Determine the [x, y] coordinate at the center of the cell enclosing the given text.  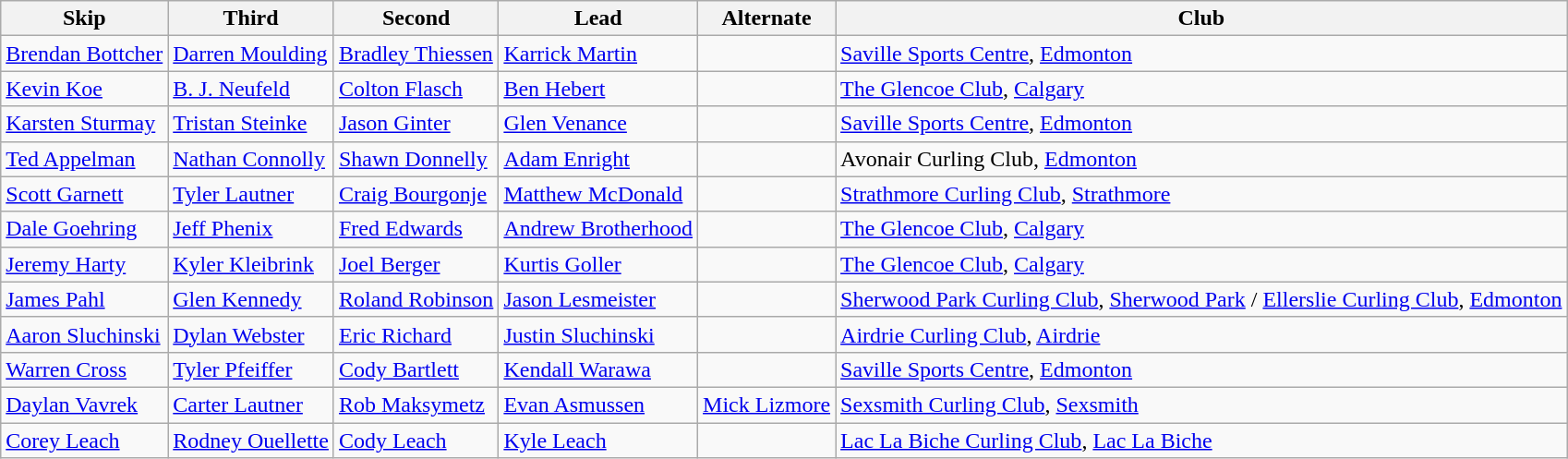
Warren Cross [85, 369]
Ted Appelman [85, 159]
Kurtis Goller [598, 264]
Sherwood Park Curling Club, Sherwood Park / Ellerslie Curling Club, Edmonton [1201, 299]
Evan Asmussen [598, 405]
Ben Hebert [598, 89]
Kyle Leach [598, 441]
Cody Bartlett [416, 369]
Darren Moulding [251, 54]
Lead [598, 18]
James Pahl [85, 299]
Karsten Sturmay [85, 124]
Matthew McDonald [598, 194]
Cody Leach [416, 441]
Tyler Pfeiffer [251, 369]
Skip [85, 18]
Andrew Brotherhood [598, 229]
Brendan Bottcher [85, 54]
Joel Berger [416, 264]
Karrick Martin [598, 54]
Club [1201, 18]
Second [416, 18]
Avonair Curling Club, Edmonton [1201, 159]
Bradley Thiessen [416, 54]
Rodney Ouellette [251, 441]
Corey Leach [85, 441]
Nathan Connolly [251, 159]
Colton Flasch [416, 89]
Fred Edwards [416, 229]
Third [251, 18]
Aaron Sluchinski [85, 334]
Jeremy Harty [85, 264]
Craig Bourgonje [416, 194]
Daylan Vavrek [85, 405]
Roland Robinson [416, 299]
Jason Lesmeister [598, 299]
Scott Garnett [85, 194]
Adam Enright [598, 159]
Sexsmith Curling Club, Sexsmith [1201, 405]
Shawn Donnelly [416, 159]
Jeff Phenix [251, 229]
Tyler Lautner [251, 194]
Mick Lizmore [766, 405]
Eric Richard [416, 334]
Dylan Webster [251, 334]
B. J. Neufeld [251, 89]
Glen Venance [598, 124]
Airdrie Curling Club, Airdrie [1201, 334]
Kevin Koe [85, 89]
Tristan Steinke [251, 124]
Kendall Warawa [598, 369]
Lac La Biche Curling Club, Lac La Biche [1201, 441]
Justin Sluchinski [598, 334]
Carter Lautner [251, 405]
Kyler Kleibrink [251, 264]
Strathmore Curling Club, Strathmore [1201, 194]
Glen Kennedy [251, 299]
Jason Ginter [416, 124]
Rob Maksymetz [416, 405]
Alternate [766, 18]
Dale Goehring [85, 229]
